Determine the [x, y] coordinate at the center of the cell enclosing the given text.  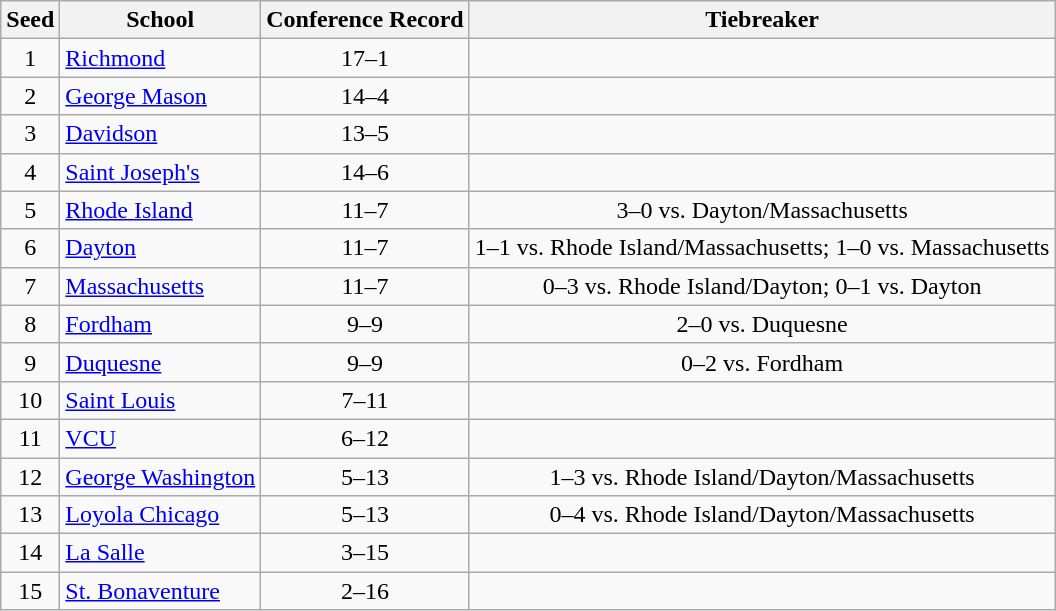
Rhode Island [160, 210]
1 [30, 58]
Saint Joseph's [160, 172]
Davidson [160, 134]
Saint Louis [160, 400]
5 [30, 210]
Fordham [160, 324]
14–6 [366, 172]
4 [30, 172]
3–15 [366, 553]
St. Bonaventure [160, 591]
Tiebreaker [762, 20]
Massachusetts [160, 286]
Dayton [160, 248]
10 [30, 400]
15 [30, 591]
Richmond [160, 58]
17–1 [366, 58]
12 [30, 477]
9 [30, 362]
George Washington [160, 477]
1–3 vs. Rhode Island/Dayton/Massachusetts [762, 477]
13–5 [366, 134]
0–2 vs. Fordham [762, 362]
14 [30, 553]
7 [30, 286]
14–4 [366, 96]
0–3 vs. Rhode Island/Dayton; 0–1 vs. Dayton [762, 286]
3 [30, 134]
2 [30, 96]
0–4 vs. Rhode Island/Dayton/Massachusetts [762, 515]
VCU [160, 438]
School [160, 20]
2–16 [366, 591]
Duquesne [160, 362]
Loyola Chicago [160, 515]
1–1 vs. Rhode Island/Massachusetts; 1–0 vs. Massachusetts [762, 248]
2–0 vs. Duquesne [762, 324]
Seed [30, 20]
6 [30, 248]
George Mason [160, 96]
3–0 vs. Dayton/Massachusetts [762, 210]
La Salle [160, 553]
11 [30, 438]
7–11 [366, 400]
6–12 [366, 438]
13 [30, 515]
8 [30, 324]
Conference Record [366, 20]
